Output the [X, Y] coordinate of the center of the cell containing the given text.  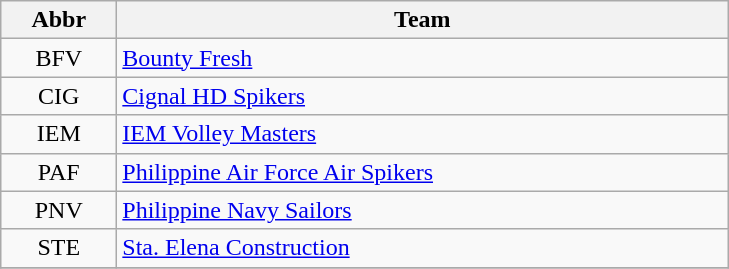
PAF [59, 172]
CIG [59, 96]
IEM Volley Masters [422, 134]
BFV [59, 58]
Team [422, 20]
Philippine Navy Sailors [422, 210]
Abbr [59, 20]
PNV [59, 210]
Bounty Fresh [422, 58]
STE [59, 248]
Sta. Elena Construction [422, 248]
Philippine Air Force Air Spikers [422, 172]
Cignal HD Spikers [422, 96]
IEM [59, 134]
